Search for the cell housing the specified text and yield its [X, Y] center coordinate. 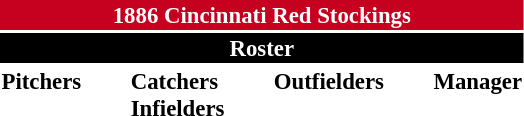
1886 Cincinnati Red Stockings [262, 15]
Roster [262, 48]
